Return [X, Y] of the center of cell containing provided text 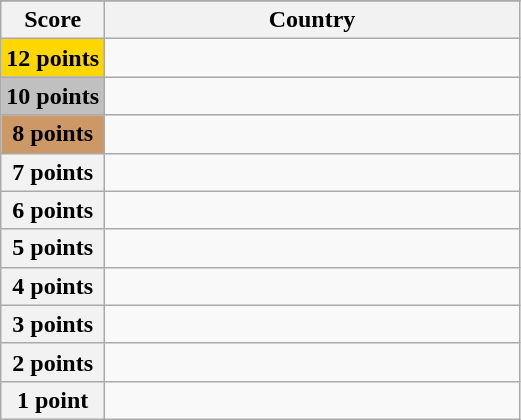
3 points [53, 324]
6 points [53, 210]
10 points [53, 96]
2 points [53, 362]
Score [53, 20]
1 point [53, 400]
Country [312, 20]
4 points [53, 286]
7 points [53, 172]
5 points [53, 248]
12 points [53, 58]
8 points [53, 134]
